Pinpoint the cell where the given text exists, returning its [X, Y] midpoint coordinate. 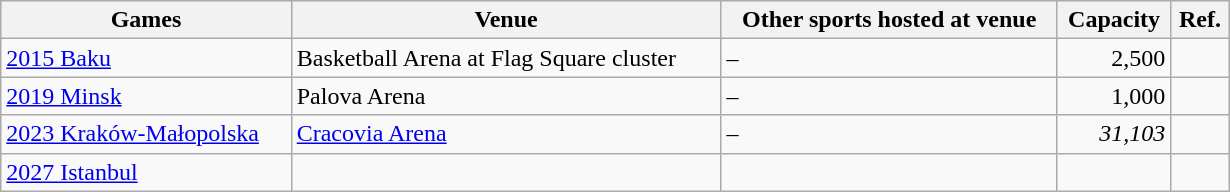
Capacity [1114, 20]
1,000 [1114, 96]
2019 Minsk [146, 96]
Games [146, 20]
Ref. [1200, 20]
31,103 [1114, 134]
Basketball Arena at Flag Square cluster [506, 58]
2023 Kraków-Małopolska [146, 134]
Venue [506, 20]
Palova Arena [506, 96]
2027 Istanbul [146, 172]
2015 Baku [146, 58]
2,500 [1114, 58]
Cracovia Arena [506, 134]
Other sports hosted at venue [889, 20]
